Scan for the cell matching the given text and deliver its [X, Y] coordinate at center. 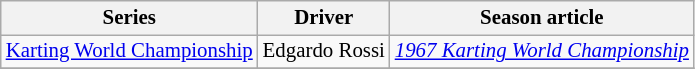
Series [130, 18]
Edgardo Rossi [324, 51]
Karting World Championship [130, 51]
1967 Karting World Championship [542, 51]
Season article [542, 18]
Driver [324, 18]
